Provide the (X, Y) coordinate of the cell's center where the given text is located.  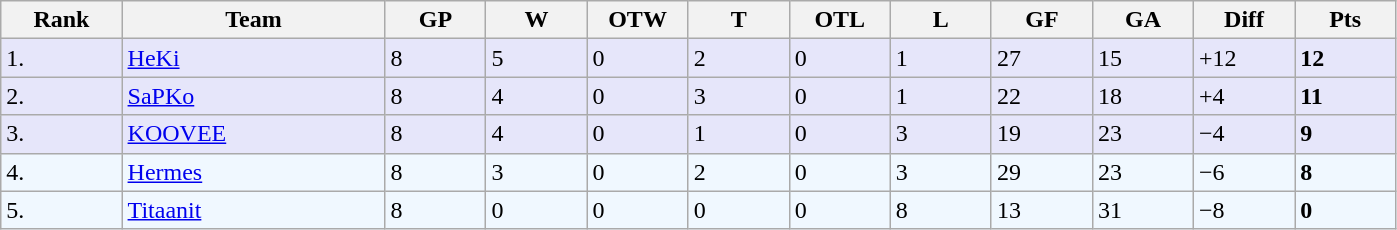
OTW (638, 20)
OTL (840, 20)
31 (1142, 210)
29 (1042, 172)
W (536, 20)
Hermes (254, 172)
27 (1042, 58)
+4 (1244, 96)
T (738, 20)
4. (62, 172)
SaPKo (254, 96)
15 (1142, 58)
12 (1346, 58)
9 (1346, 134)
+12 (1244, 58)
19 (1042, 134)
22 (1042, 96)
HeKi (254, 58)
Titaanit (254, 210)
−4 (1244, 134)
KOOVEE (254, 134)
2. (62, 96)
GF (1042, 20)
5. (62, 210)
5 (536, 58)
13 (1042, 210)
−6 (1244, 172)
GA (1142, 20)
Team (254, 20)
1. (62, 58)
11 (1346, 96)
3. (62, 134)
18 (1142, 96)
GP (436, 20)
Rank (62, 20)
L (940, 20)
−8 (1244, 210)
Diff (1244, 20)
Pts (1346, 20)
